Capture the cell that displays the provided text and extract its (x, y) central coordinate. 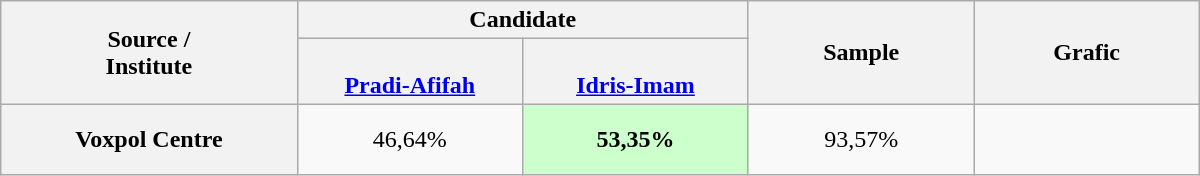
Voxpol Centre (149, 140)
53,35% (636, 140)
46,64% (410, 140)
Idris-Imam (636, 72)
Source /Institute (149, 52)
93,57% (861, 140)
Candidate (522, 20)
Pradi-Afifah (410, 72)
Sample (861, 52)
Grafic (1086, 52)
